Extract the (x, y) coordinate from the center of the cell holding the provided text.  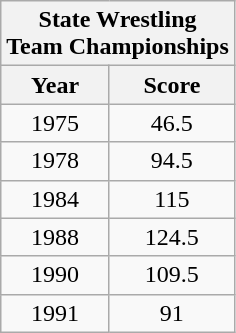
Score (172, 85)
124.5 (172, 237)
94.5 (172, 161)
109.5 (172, 275)
1991 (56, 313)
1978 (56, 161)
91 (172, 313)
State WrestlingTeam Championships (118, 34)
1984 (56, 199)
1988 (56, 237)
46.5 (172, 123)
1975 (56, 123)
115 (172, 199)
Year (56, 85)
1990 (56, 275)
